Output the [x, y] coordinate of the center of the cell containing the given text.  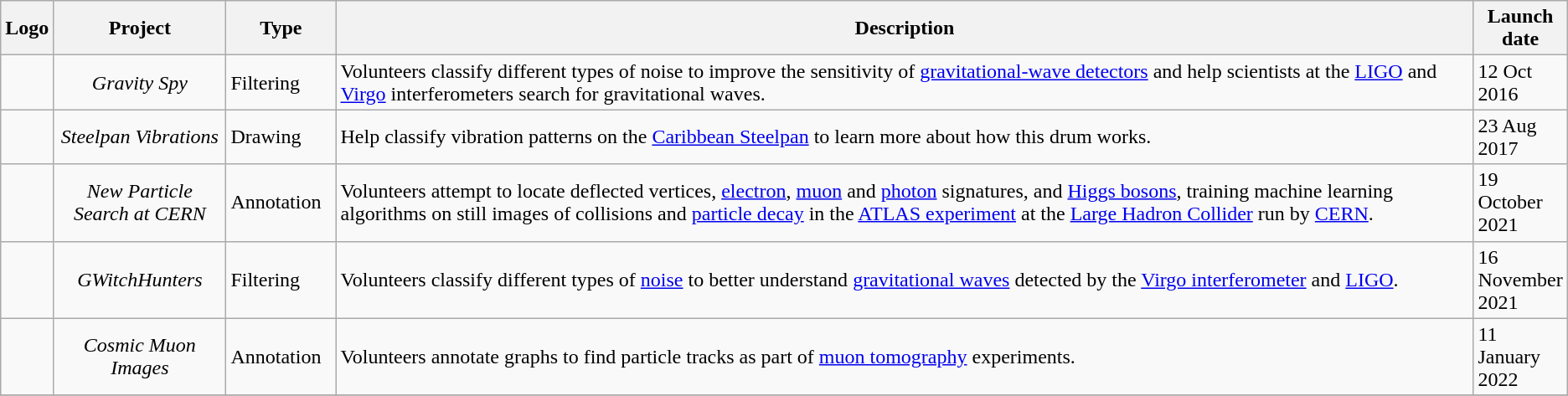
Logo [27, 28]
Volunteers annotate graphs to find particle tracks as part of muon tomography experiments. [905, 357]
12 Oct 2016 [1520, 82]
Cosmic Muon Images [140, 357]
Volunteers classify different types of noise to better understand gravitational waves detected by the Virgo interferometer and LIGO. [905, 280]
Help classify vibration patterns on the Caribbean Steelpan to learn more about how this drum works. [905, 137]
23 Aug 2017 [1520, 137]
11 January 2022 [1520, 357]
Gravity Spy [140, 82]
19 October 2021 [1520, 203]
New Particle Search at CERN [140, 203]
Steelpan Vibrations [140, 137]
Description [905, 28]
Type [281, 28]
GWitchHunters [140, 280]
Project [140, 28]
16 November 2021 [1520, 280]
Drawing [281, 137]
Launch date [1520, 28]
